Return [x, y] of the center of cell containing provided text 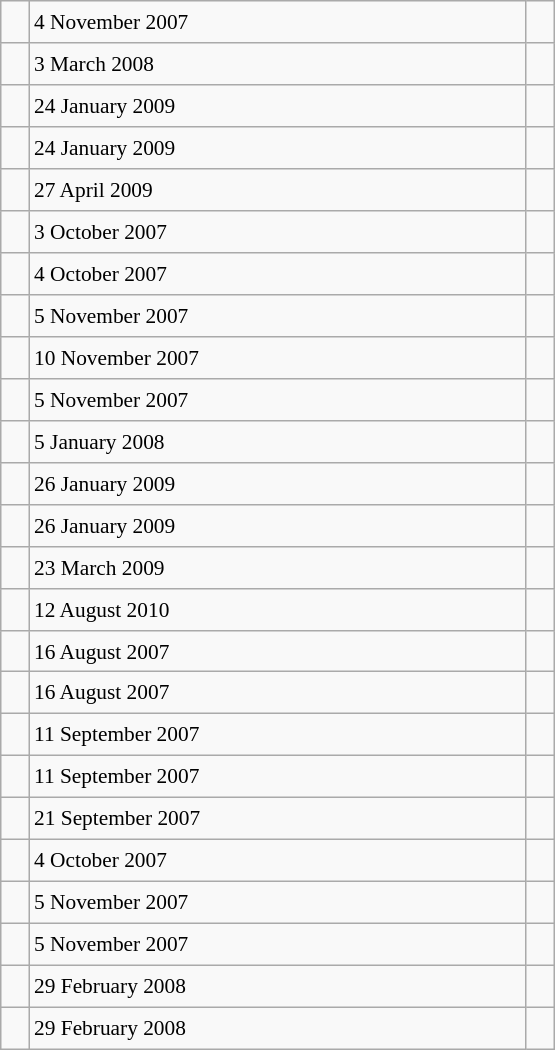
4 November 2007 [278, 22]
5 January 2008 [278, 441]
27 April 2009 [278, 190]
12 August 2010 [278, 609]
21 September 2007 [278, 819]
10 November 2007 [278, 358]
3 March 2008 [278, 64]
3 October 2007 [278, 232]
23 March 2009 [278, 567]
